Capture the cell that displays the provided text and extract its [x, y] central coordinate. 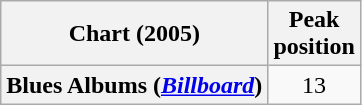
13 [314, 85]
Blues Albums (Billboard) [134, 85]
Peakposition [314, 34]
Chart (2005) [134, 34]
